Scan for the cell matching the given text and deliver its [X, Y] coordinate at center. 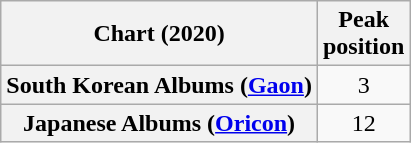
12 [363, 123]
3 [363, 85]
South Korean Albums (Gaon) [160, 85]
Chart (2020) [160, 34]
Peakposition [363, 34]
Japanese Albums (Oricon) [160, 123]
